Scan for the cell matching the given text and deliver its (X, Y) coordinate at center. 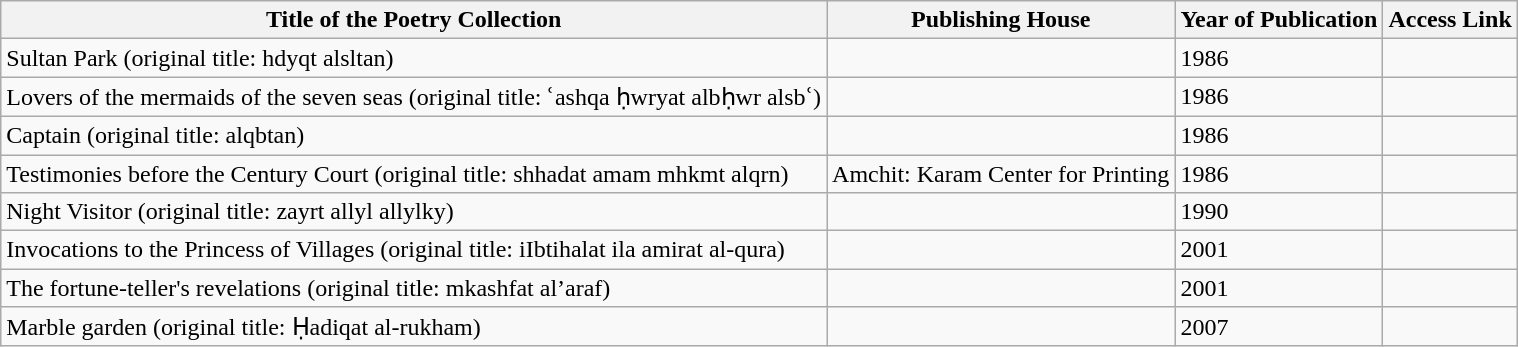
Title of the Poetry Collection (414, 20)
Publishing House (1001, 20)
Captain (original title: alqbtan) (414, 135)
Amchit: Karam Center for Printing (1001, 173)
Marble garden (original title: Ḥadiqat al-rukham) (414, 327)
The fortune-teller's revelations (original title: mkashfat al’araf) (414, 288)
Sultan Park (original title: hdyqt alsltan) (414, 58)
Lovers of the mermaids of the seven seas (original title: ʿashqa ḥwryat albḥwr alsbʿ) (414, 97)
1990 (1279, 212)
Night Visitor (original title: zayrt allyl allylky) (414, 212)
Testimonies before the Century Court (original title: shhadat amam mhkmt alqrn) (414, 173)
2007 (1279, 327)
Year of Publication (1279, 20)
Access Link (1450, 20)
Invocations to the Princess of Villages (original title: iIbtihalat ila amirat al-qura) (414, 250)
